Output the (X, Y) coordinate of the center of the cell containing the given text.  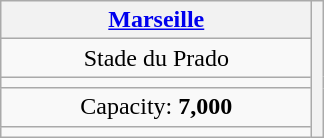
Stade du Prado (156, 58)
Marseille (156, 20)
Capacity: 7,000 (156, 107)
